Provide the (x, y) coordinate of the cell's center where the given text is located.  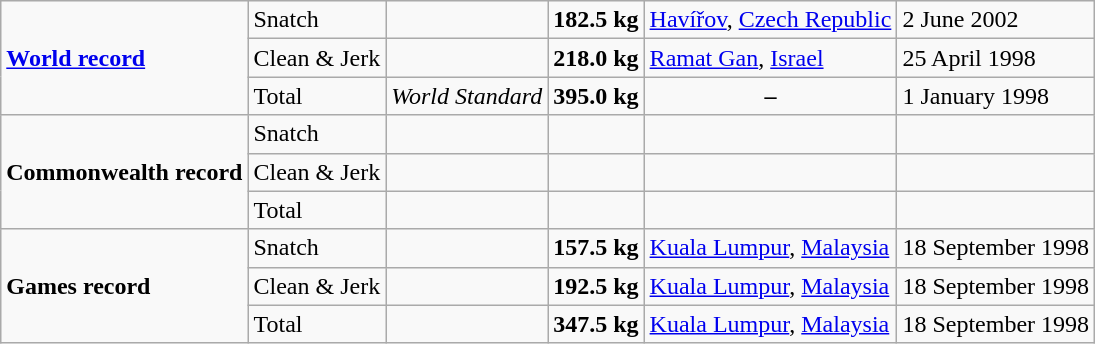
395.0 kg (596, 96)
2 June 2002 (996, 20)
157.5 kg (596, 248)
192.5 kg (596, 286)
World record (124, 58)
1 January 1998 (996, 96)
Games record (124, 286)
World Standard (467, 96)
218.0 kg (596, 58)
Ramat Gan, Israel (770, 58)
347.5 kg (596, 324)
182.5 kg (596, 20)
– (770, 96)
Havířov, Czech Republic (770, 20)
Commonwealth record (124, 172)
25 April 1998 (996, 58)
